Output the [x, y] coordinate of the center of the cell containing the given text.  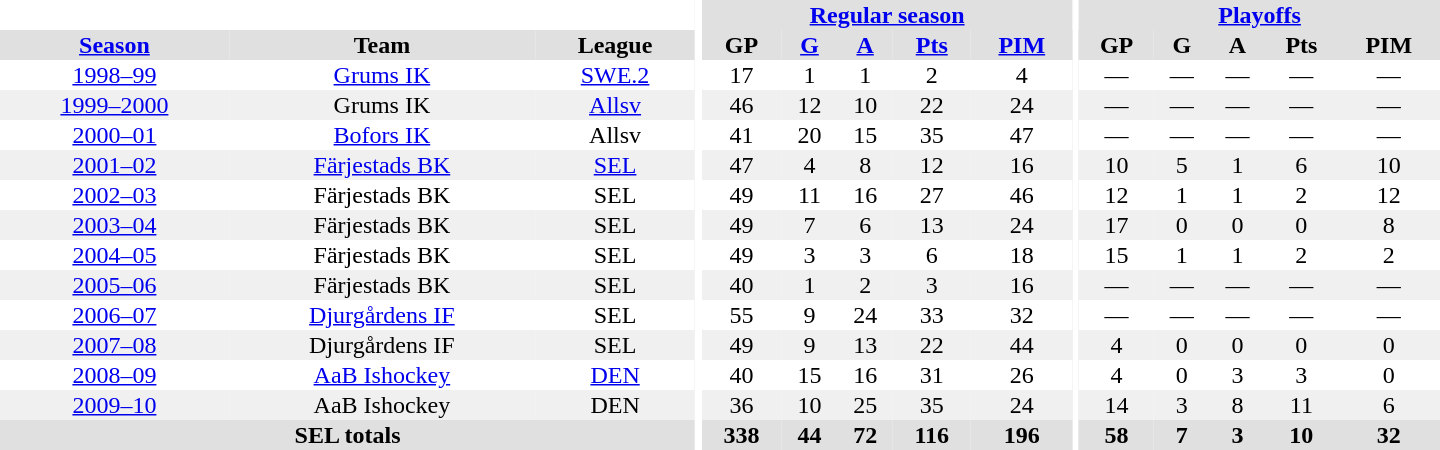
2002–03 [114, 195]
116 [932, 435]
27 [932, 195]
14 [1116, 405]
Regular season [887, 15]
2004–05 [114, 255]
25 [865, 405]
26 [1022, 375]
5 [1182, 165]
SEL totals [348, 435]
33 [932, 315]
2007–08 [114, 345]
1999–2000 [114, 105]
31 [932, 375]
338 [741, 435]
196 [1022, 435]
SWE.2 [615, 75]
League [615, 45]
20 [810, 135]
2003–04 [114, 225]
2006–07 [114, 315]
18 [1022, 255]
2001–02 [114, 165]
55 [741, 315]
Season [114, 45]
Team [382, 45]
2000–01 [114, 135]
2009–10 [114, 405]
72 [865, 435]
41 [741, 135]
2005–06 [114, 285]
1998–99 [114, 75]
Playoffs [1260, 15]
36 [741, 405]
58 [1116, 435]
Bofors IK [382, 135]
2008–09 [114, 375]
